Capture the cell that displays the provided text and extract its [x, y] central coordinate. 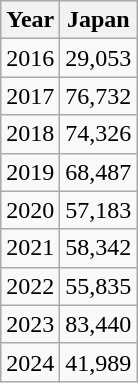
2019 [30, 172]
74,326 [98, 134]
55,835 [98, 286]
2022 [30, 286]
Japan [98, 20]
2024 [30, 362]
2018 [30, 134]
83,440 [98, 324]
Year [30, 20]
29,053 [98, 58]
57,183 [98, 210]
2021 [30, 248]
76,732 [98, 96]
2017 [30, 96]
58,342 [98, 248]
2023 [30, 324]
68,487 [98, 172]
41,989 [98, 362]
2016 [30, 58]
2020 [30, 210]
